For the text-containing cell, return its midpoint in [x, y] coordinate format. 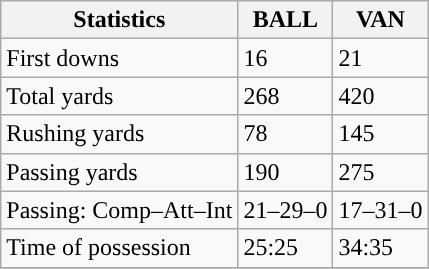
420 [380, 96]
268 [286, 96]
145 [380, 134]
78 [286, 134]
25:25 [286, 248]
Rushing yards [120, 134]
16 [286, 58]
BALL [286, 20]
Time of possession [120, 248]
21–29–0 [286, 210]
Statistics [120, 20]
Passing: Comp–Att–Int [120, 210]
34:35 [380, 248]
275 [380, 172]
Passing yards [120, 172]
17–31–0 [380, 210]
First downs [120, 58]
Total yards [120, 96]
21 [380, 58]
VAN [380, 20]
190 [286, 172]
